Scan for the cell matching the given text and deliver its [x, y] coordinate at center. 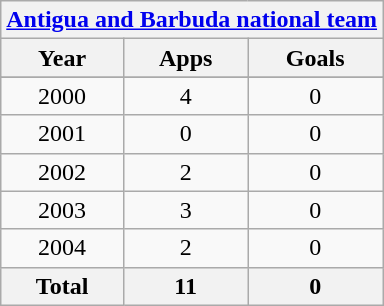
Apps [185, 58]
2002 [62, 172]
2003 [62, 210]
Antigua and Barbuda national team [192, 20]
11 [185, 286]
Total [62, 286]
4 [185, 96]
2004 [62, 248]
Goals [316, 58]
3 [185, 210]
2001 [62, 134]
Year [62, 58]
2000 [62, 96]
